Return the [X, Y] coordinate for the center point of the cell that contains the specified text.  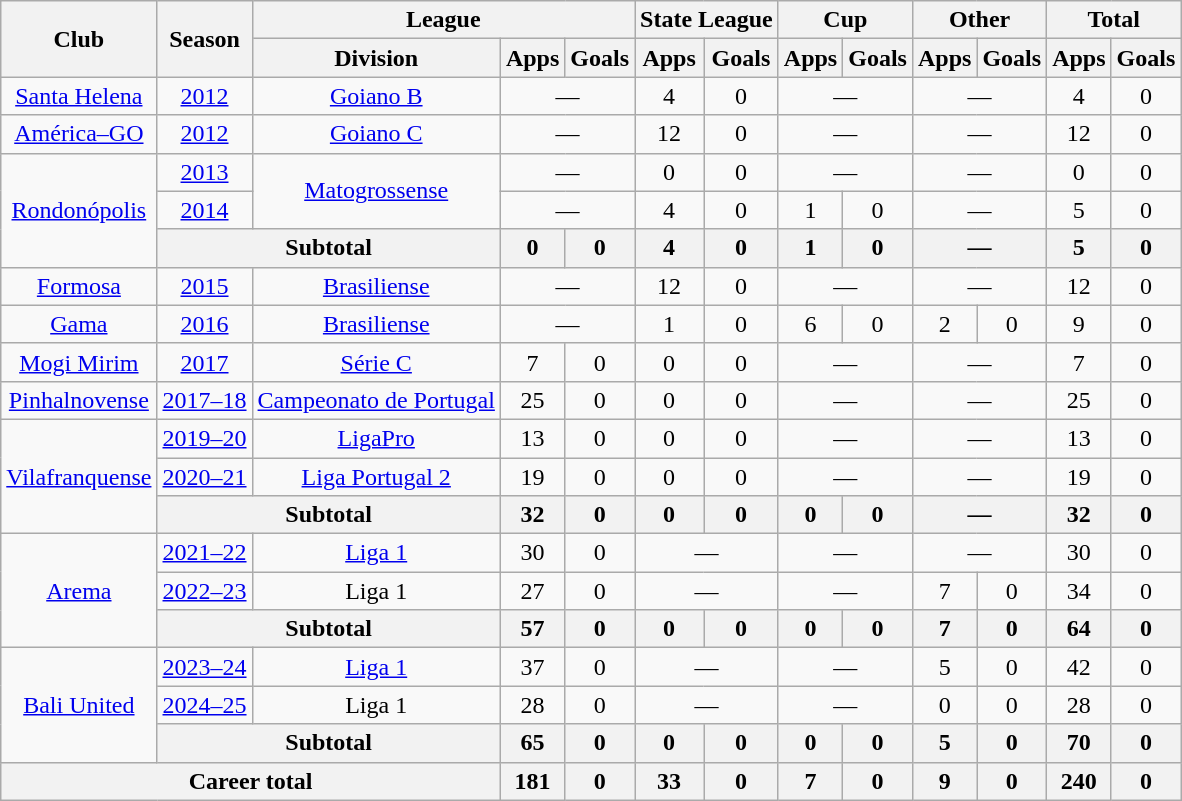
Série C [376, 362]
65 [532, 743]
2013 [204, 172]
6 [810, 324]
2015 [204, 286]
2016 [204, 324]
57 [532, 629]
LigaPro [376, 438]
América–GO [79, 134]
Career total [251, 781]
34 [1079, 591]
2023–24 [204, 667]
Cup [845, 20]
Club [79, 39]
2022–23 [204, 591]
Mogi Mirim [79, 362]
Formosa [79, 286]
181 [532, 781]
Vilafranquense [79, 476]
State League [707, 20]
Arema [79, 591]
Other [979, 20]
2 [944, 324]
27 [532, 591]
Campeonato de Portugal [376, 400]
2019–20 [204, 438]
Goiano B [376, 96]
Division [376, 58]
Santa Helena [79, 96]
33 [670, 781]
Total [1114, 20]
64 [1079, 629]
Bali United [79, 705]
Season [204, 39]
Liga Portugal 2 [376, 477]
2017 [204, 362]
Gama [79, 324]
2021–22 [204, 553]
Pinhalnovense [79, 400]
2024–25 [204, 705]
2020–21 [204, 477]
Goiano C [376, 134]
2014 [204, 210]
2017–18 [204, 400]
Matogrossense [376, 191]
Rondonópolis [79, 210]
League [444, 20]
240 [1079, 781]
42 [1079, 667]
37 [532, 667]
70 [1079, 743]
